Determine the [x, y] coordinate at the center of the cell enclosing the given text.  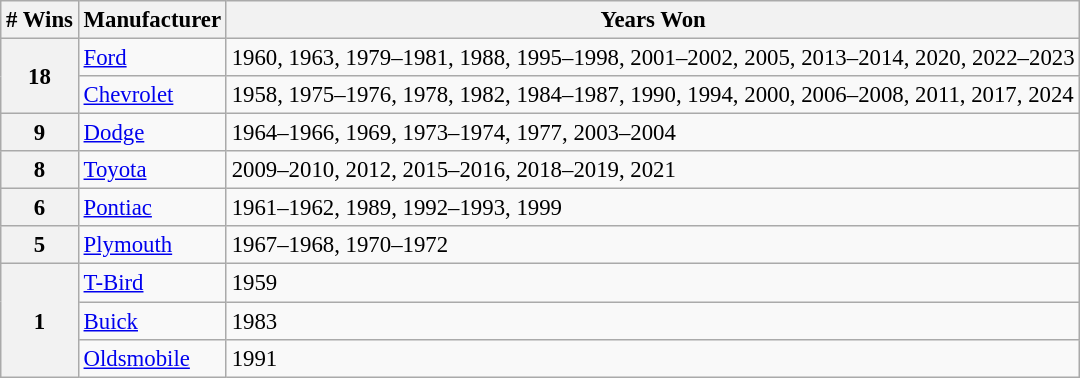
1 [40, 320]
Plymouth [152, 245]
8 [40, 170]
Chevrolet [152, 95]
1991 [653, 358]
1961–1962, 1989, 1992–1993, 1999 [653, 208]
Toyota [152, 170]
# Wins [40, 20]
1959 [653, 283]
Manufacturer [152, 20]
Years Won [653, 20]
Ford [152, 58]
6 [40, 208]
Pontiac [152, 208]
Dodge [152, 133]
2009–2010, 2012, 2015–2016, 2018–2019, 2021 [653, 170]
1964–1966, 1969, 1973–1974, 1977, 2003–2004 [653, 133]
18 [40, 76]
Oldsmobile [152, 358]
5 [40, 245]
1983 [653, 321]
1960, 1963, 1979–1981, 1988, 1995–1998, 2001–2002, 2005, 2013–2014, 2020, 2022–2023 [653, 58]
1967–1968, 1970–1972 [653, 245]
1958, 1975–1976, 1978, 1982, 1984–1987, 1990, 1994, 2000, 2006–2008, 2011, 2017, 2024 [653, 95]
Buick [152, 321]
T-Bird [152, 283]
9 [40, 133]
